Return the [x, y] coordinate for the center point of the cell that contains the specified text.  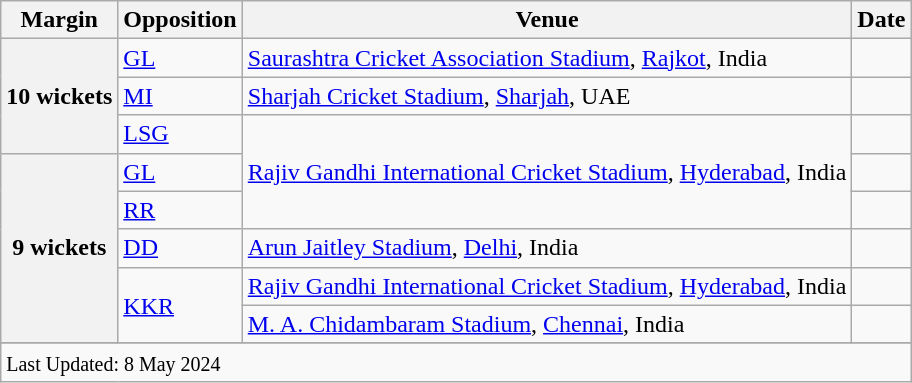
MI [180, 96]
Margin [60, 20]
Last Updated: 8 May 2024 [456, 362]
Saurashtra Cricket Association Stadium, Rajkot, India [547, 58]
RR [180, 210]
Venue [547, 20]
Arun Jaitley Stadium, Delhi, India [547, 248]
Date [882, 20]
DD [180, 248]
Sharjah Cricket Stadium, Sharjah, UAE [547, 96]
Opposition [180, 20]
10 wickets [60, 96]
9 wickets [60, 248]
M. A. Chidambaram Stadium, Chennai, India [547, 324]
LSG [180, 134]
KKR [180, 305]
